Return the (X, Y) coordinate for the center point of the cell that contains the specified text.  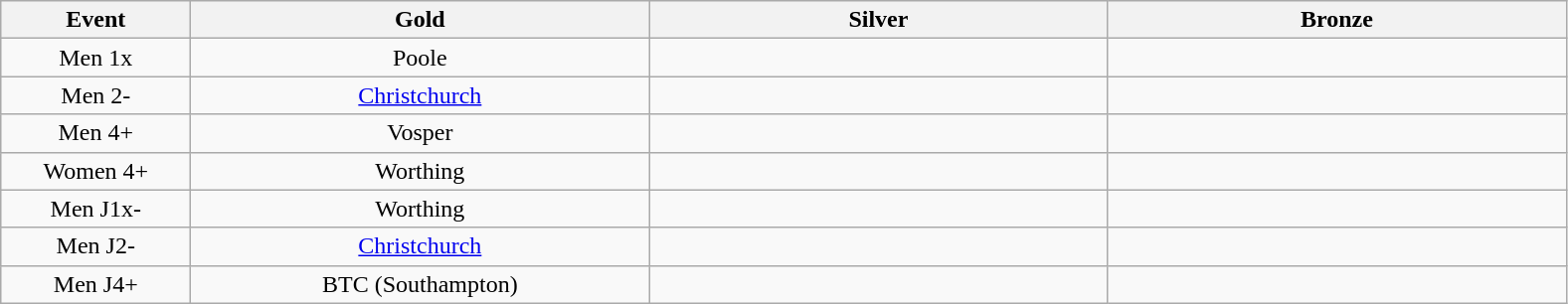
Event (95, 20)
Men 2- (95, 95)
Poole (420, 58)
Men J2- (95, 246)
Women 4+ (95, 171)
Gold (420, 20)
Men J4+ (95, 284)
Vosper (420, 133)
Men 1x (95, 58)
Men 4+ (95, 133)
BTC (Southampton) (420, 284)
Silver (879, 20)
Bronze (1336, 20)
Men J1x- (95, 209)
